Provide the (X, Y) coordinate of the cell's center where the given text is located.  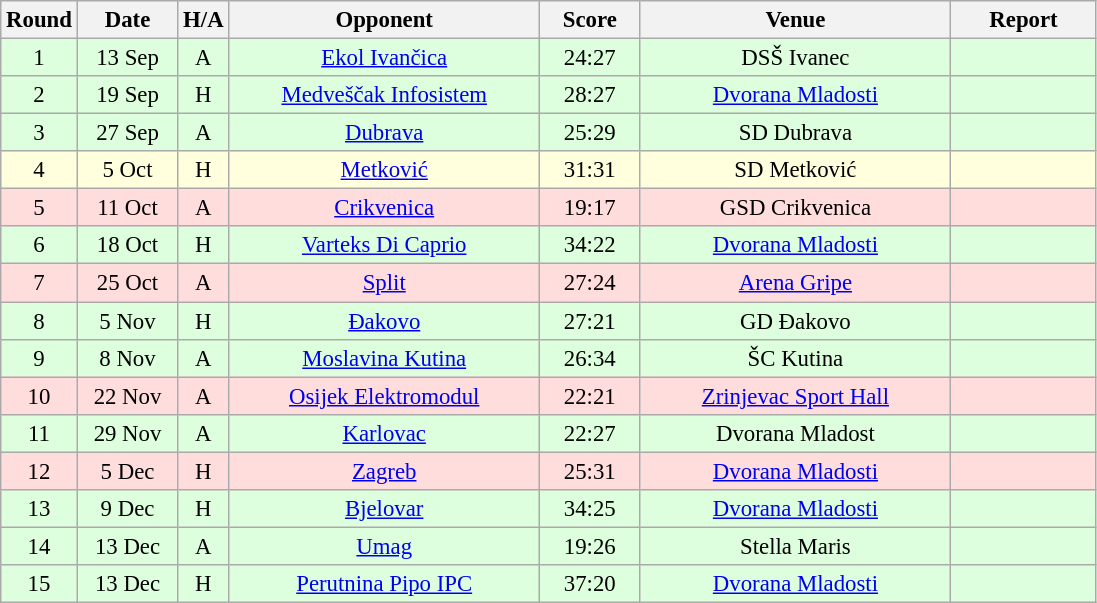
25:29 (590, 133)
Dubrava (384, 133)
13 Sep (128, 58)
Score (590, 20)
5 Oct (128, 170)
6 (39, 245)
Bjelovar (384, 509)
Metković (384, 170)
Report (1024, 20)
Perutnina Pipo IPC (384, 584)
Đakovo (384, 321)
Arena Gripe (796, 283)
H/A (204, 20)
28:27 (590, 95)
Zagreb (384, 471)
8 Nov (128, 358)
8 (39, 321)
3 (39, 133)
5 Nov (128, 321)
Dvorana Mladost (796, 433)
25:31 (590, 471)
Split (384, 283)
Umag (384, 546)
31:31 (590, 170)
14 (39, 546)
Round (39, 20)
18 Oct (128, 245)
DSŠ Ivanec (796, 58)
19:17 (590, 208)
19 Sep (128, 95)
4 (39, 170)
Venue (796, 20)
37:20 (590, 584)
GD Đakovo (796, 321)
1 (39, 58)
Date (128, 20)
27:21 (590, 321)
11 (39, 433)
22:27 (590, 433)
9 Dec (128, 509)
10 (39, 396)
GSD Crikvenica (796, 208)
34:25 (590, 509)
26:34 (590, 358)
Osijek Elektromodul (384, 396)
Moslavina Kutina (384, 358)
Stella Maris (796, 546)
Varteks Di Caprio (384, 245)
Crikvenica (384, 208)
Medveščak Infosistem (384, 95)
27 Sep (128, 133)
9 (39, 358)
27:24 (590, 283)
Karlovac (384, 433)
12 (39, 471)
22 Nov (128, 396)
19:26 (590, 546)
SD Metković (796, 170)
13 (39, 509)
SD Dubrava (796, 133)
Ekol Ivančica (384, 58)
22:21 (590, 396)
2 (39, 95)
Zrinjevac Sport Hall (796, 396)
5 (39, 208)
29 Nov (128, 433)
7 (39, 283)
25 Oct (128, 283)
34:22 (590, 245)
ŠC Kutina (796, 358)
24:27 (590, 58)
5 Dec (128, 471)
15 (39, 584)
11 Oct (128, 208)
Opponent (384, 20)
